Return the [x, y] coordinate for the center point of the cell that contains the specified text.  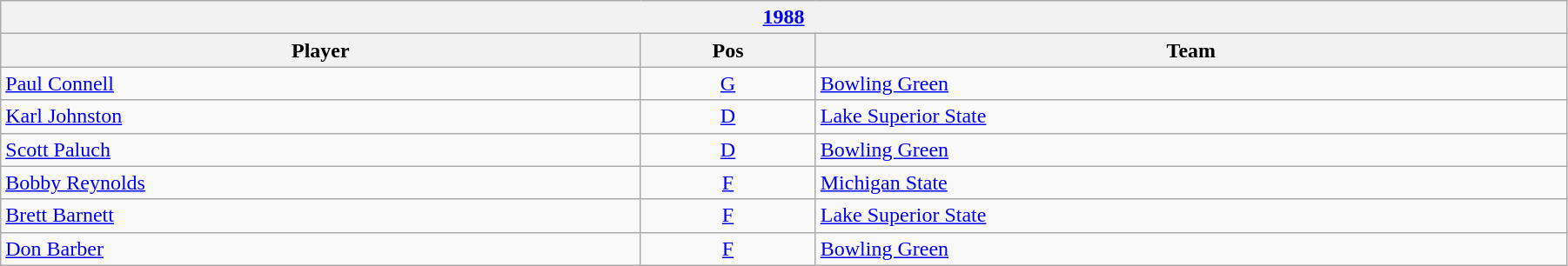
Pos [727, 50]
Team [1190, 50]
1988 [784, 17]
Brett Barnett [320, 216]
Karl Johnston [320, 116]
Don Barber [320, 249]
Bobby Reynolds [320, 183]
G [727, 83]
Michigan State [1190, 183]
Scott Paluch [320, 150]
Paul Connell [320, 83]
Player [320, 50]
